Determine the [x, y] coordinate at the center of the cell enclosing the given text.  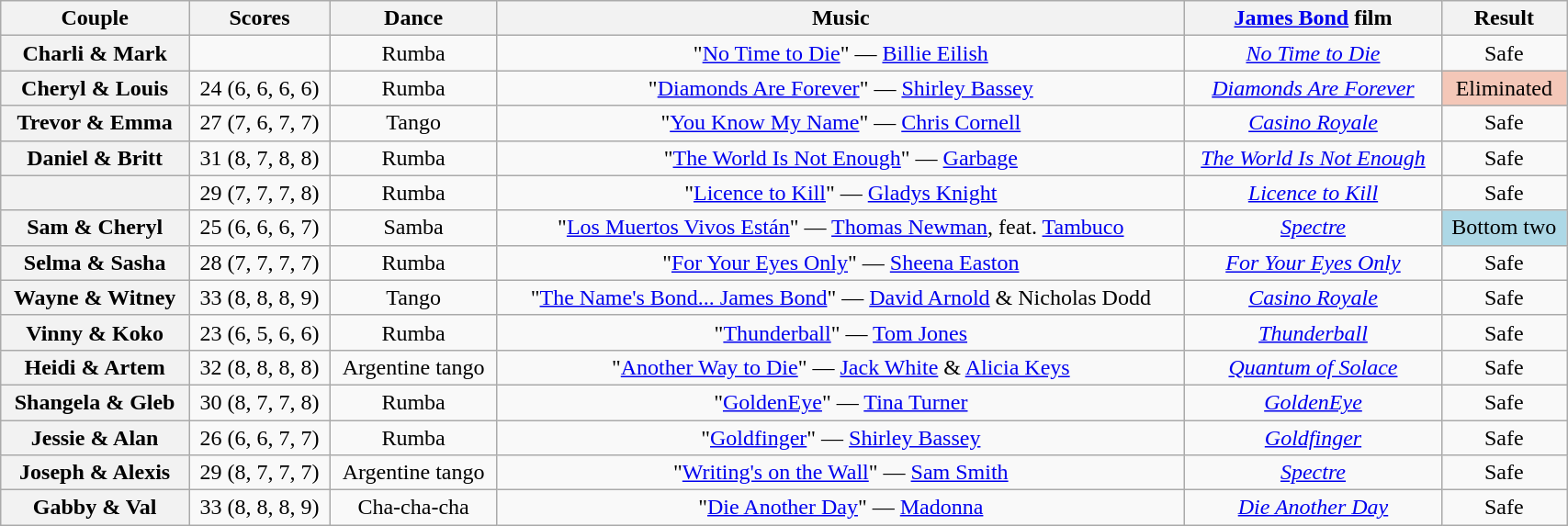
Result [1505, 18]
The World Is Not Enough [1314, 158]
26 (6, 6, 7, 7) [260, 438]
25 (6, 6, 6, 7) [260, 228]
Shangela & Gleb [96, 402]
32 (8, 8, 8, 8) [260, 367]
Licence to Kill [1314, 193]
30 (8, 7, 7, 8) [260, 402]
"Writing's on the Wall" — Sam Smith [841, 473]
23 (6, 5, 6, 6) [260, 332]
Trevor & Emma [96, 123]
Thunderball [1314, 332]
Gabby & Val [96, 508]
"GoldenEye" — Tina Turner [841, 402]
"You Know My Name" — Chris Cornell [841, 123]
Eliminated [1505, 88]
Bottom two [1505, 228]
Diamonds Are Forever [1314, 88]
Scores [260, 18]
29 (7, 7, 7, 8) [260, 193]
James Bond film [1314, 18]
"Los Muertos Vivos Están" — Thomas Newman, feat. Tambuco [841, 228]
"Thunderball" — Tom Jones [841, 332]
"No Time to Die" — Billie Eilish [841, 53]
Jessie & Alan [96, 438]
31 (8, 7, 8, 8) [260, 158]
Quantum of Solace [1314, 367]
29 (8, 7, 7, 7) [260, 473]
Goldfinger [1314, 438]
Heidi & Artem [96, 367]
"Goldfinger" — Shirley Bassey [841, 438]
"The World Is Not Enough" — Garbage [841, 158]
For Your Eyes Only [1314, 263]
"Die Another Day" — Madonna [841, 508]
Dance [413, 18]
28 (7, 7, 7, 7) [260, 263]
Daniel & Britt [96, 158]
Samba [413, 228]
27 (7, 6, 7, 7) [260, 123]
Couple [96, 18]
Die Another Day [1314, 508]
Cheryl & Louis [96, 88]
"Licence to Kill" — Gladys Knight [841, 193]
No Time to Die [1314, 53]
Selma & Sasha [96, 263]
"Another Way to Die" — Jack White & Alicia Keys [841, 367]
24 (6, 6, 6, 6) [260, 88]
Vinny & Koko [96, 332]
Wayne & Witney [96, 297]
Joseph & Alexis [96, 473]
"The Name's Bond... James Bond" — David Arnold & Nicholas Dodd [841, 297]
GoldenEye [1314, 402]
Cha-cha-cha [413, 508]
"Diamonds Are Forever" — Shirley Bassey [841, 88]
"For Your Eyes Only" — Sheena Easton [841, 263]
Sam & Cheryl [96, 228]
Music [841, 18]
Charli & Mark [96, 53]
